Scan for the cell matching the given text and deliver its (x, y) coordinate at center. 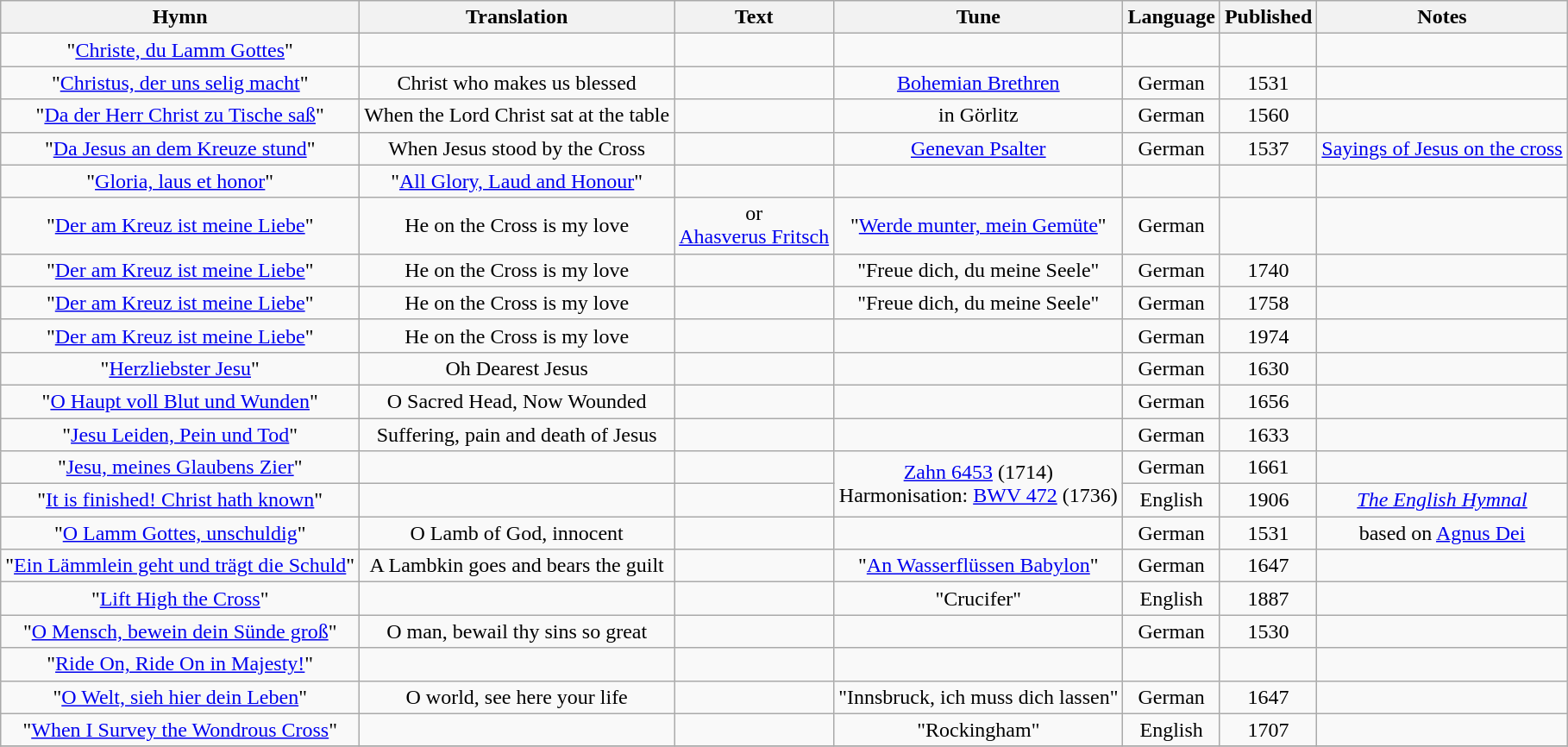
When Jesus stood by the Cross (517, 148)
O Lamb of God, innocent (517, 533)
The English Hymnal (1442, 500)
"An Wasserflüssen Babylon" (978, 566)
O world, see here your life (517, 697)
"When I Survey the Wondrous Cross" (180, 730)
"O Mensch, bewein dein Sünde groß" (180, 631)
O Sacred Head, Now Wounded (517, 401)
"Da der Herr Christ zu Tische saß" (180, 116)
Zahn 6453 (1714)Harmonisation: BWV 472 (1736) (978, 484)
Hymn (180, 17)
"Rockingham" (978, 730)
"O Haupt voll Blut und Wunden" (180, 401)
orAhasverus Fritsch (754, 226)
"Crucifer" (978, 599)
"Herzliebster Jesu" (180, 368)
1560 (1268, 116)
"Innsbruck, ich muss dich lassen" (978, 697)
"All Glory, Laud and Honour" (517, 181)
"Ride On, Ride On in Majesty!" (180, 664)
Text (754, 17)
1661 (1268, 468)
Genevan Psalter (978, 148)
Translation (517, 17)
Sayings of Jesus on the cross (1442, 148)
When the Lord Christ sat at the table (517, 116)
"Jesu, meines Glaubens Zier" (180, 468)
"O Welt, sieh hier dein Leben" (180, 697)
Language (1171, 17)
"Gloria, laus et honor" (180, 181)
1633 (1268, 434)
"Lift High the Cross" (180, 599)
"Christe, du Lamm Gottes" (180, 50)
1630 (1268, 368)
Christ who makes us blessed (517, 83)
1758 (1268, 303)
1740 (1268, 270)
1530 (1268, 631)
Oh Dearest Jesus (517, 368)
in Görlitz (978, 116)
A Lambkin goes and bears the guilt (517, 566)
1974 (1268, 336)
1656 (1268, 401)
based on Agnus Dei (1442, 533)
1707 (1268, 730)
"O Lamm Gottes, unschuldig" (180, 533)
Tune (978, 17)
Notes (1442, 17)
1906 (1268, 500)
"Jesu Leiden, Pein und Tod" (180, 434)
Published (1268, 17)
"Christus, der uns selig macht" (180, 83)
1537 (1268, 148)
O man, bewail thy sins so great (517, 631)
Bohemian Brethren (978, 83)
Suffering, pain and death of Jesus (517, 434)
"Da Jesus an dem Kreuze stund" (180, 148)
"It is finished! Christ hath known" (180, 500)
"Ein Lämmlein geht und trägt die Schuld" (180, 566)
1887 (1268, 599)
"Werde munter, mein Gemüte" (978, 226)
